From the cell containing the given text, extract its center point as [x, y] coordinate. 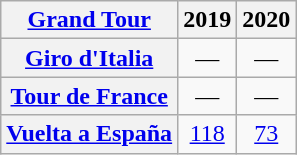
Vuelta a España [90, 134]
73 [266, 134]
Tour de France [90, 96]
118 [208, 134]
2019 [208, 20]
Giro d'Italia [90, 58]
Grand Tour [90, 20]
2020 [266, 20]
